Return the (X, Y) coordinate for the center point of the cell that contains the specified text.  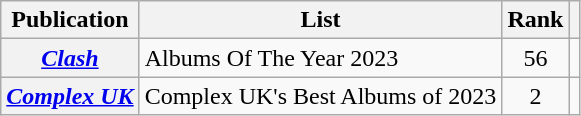
Complex UK (70, 96)
Publication (70, 20)
Albums Of The Year 2023 (320, 58)
56 (536, 58)
2 (536, 96)
Clash (70, 58)
Complex UK's Best Albums of 2023 (320, 96)
Rank (536, 20)
List (320, 20)
